Capture the cell that displays the provided text and extract its (X, Y) central coordinate. 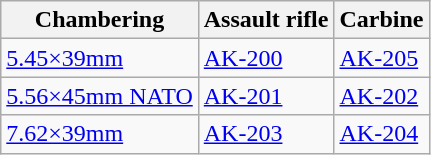
5.45×39mm (100, 58)
AK-203 (266, 134)
Chambering (100, 20)
Carbine (382, 20)
7.62×39mm (100, 134)
AK-205 (382, 58)
AK-202 (382, 96)
5.56×45mm NATO (100, 96)
Assault rifle (266, 20)
AK-201 (266, 96)
AK-200 (266, 58)
AK-204 (382, 134)
